Identify which cell holds the provided text, then report its (x, y) central coordinate. 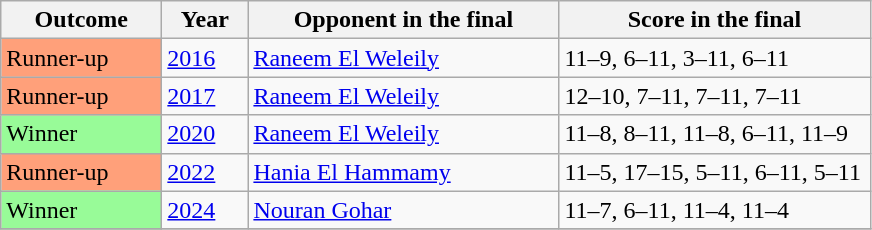
11–5, 17–15, 5–11, 6–11, 5–11 (714, 172)
12–10, 7–11, 7–11, 7–11 (714, 96)
Year (205, 20)
2022 (205, 172)
Hania El Hammamy (404, 172)
Nouran Gohar (404, 210)
2016 (205, 58)
2017 (205, 96)
11–8, 8–11, 11–8, 6–11, 11–9 (714, 134)
2024 (205, 210)
Score in the final (714, 20)
Outcome (82, 20)
11–9, 6–11, 3–11, 6–11 (714, 58)
2020 (205, 134)
11–7, 6–11, 11–4, 11–4 (714, 210)
Opponent in the final (404, 20)
